Return the (x, y) coordinate for the center point of the cell that contains the specified text.  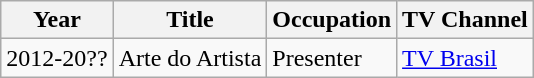
Occupation (332, 20)
Title (190, 20)
Presenter (332, 58)
Arte do Artista (190, 58)
2012-20?? (57, 58)
Year (57, 20)
TV Brasil (466, 58)
TV Channel (466, 20)
